Detect which cell encompasses the target text, then output its (X, Y) center coordinate. 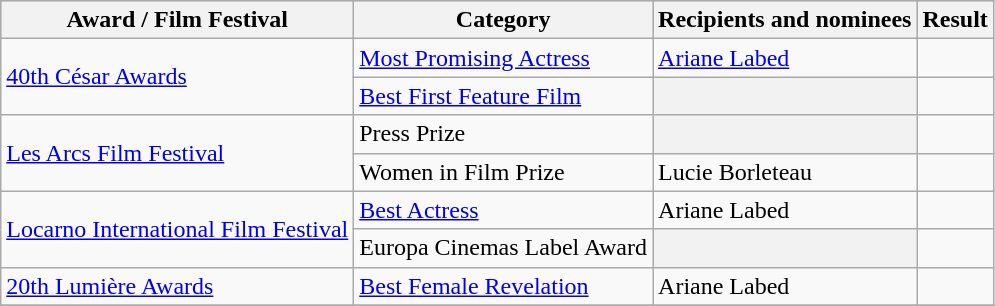
Best Actress (504, 210)
Best First Feature Film (504, 96)
Most Promising Actress (504, 58)
Best Female Revelation (504, 286)
Recipients and nominees (785, 20)
20th Lumière Awards (178, 286)
40th César Awards (178, 77)
Europa Cinemas Label Award (504, 248)
Women in Film Prize (504, 172)
Les Arcs Film Festival (178, 153)
Locarno International Film Festival (178, 229)
Award / Film Festival (178, 20)
Lucie Borleteau (785, 172)
Category (504, 20)
Press Prize (504, 134)
Result (955, 20)
